From the cell containing the given text, extract its center point as [X, Y] coordinate. 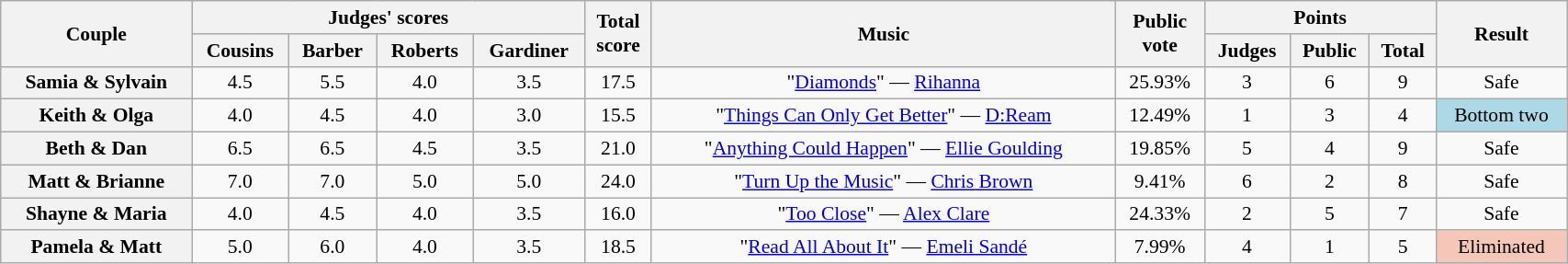
7 [1403, 214]
3.0 [529, 116]
7.99% [1159, 247]
24.33% [1159, 214]
Beth & Dan [96, 149]
18.5 [619, 247]
Matt & Brianne [96, 181]
Samia & Sylvain [96, 83]
Cousins [241, 51]
"Things Can Only Get Better" — D:Ream [884, 116]
Public [1330, 51]
Totalscore [619, 33]
Total [1403, 51]
19.85% [1159, 149]
Judges' scores [389, 17]
6.0 [333, 247]
Publicvote [1159, 33]
Barber [333, 51]
"Diamonds" — Rihanna [884, 83]
12.49% [1159, 116]
"Anything Could Happen" — Ellie Goulding [884, 149]
8 [1403, 181]
24.0 [619, 181]
"Too Close" — Alex Clare [884, 214]
15.5 [619, 116]
Eliminated [1501, 247]
5.5 [333, 83]
16.0 [619, 214]
9.41% [1159, 181]
Roberts [424, 51]
Points [1320, 17]
17.5 [619, 83]
Result [1501, 33]
Keith & Olga [96, 116]
25.93% [1159, 83]
21.0 [619, 149]
"Turn Up the Music" — Chris Brown [884, 181]
Judges [1247, 51]
Shayne & Maria [96, 214]
Pamela & Matt [96, 247]
"Read All About It" — Emeli Sandé [884, 247]
Bottom two [1501, 116]
Music [884, 33]
Gardiner [529, 51]
Couple [96, 33]
